Search for the cell housing the specified text and yield its (X, Y) center coordinate. 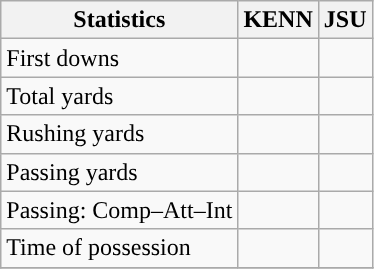
KENN (278, 20)
Passing yards (120, 172)
JSU (345, 20)
Passing: Comp–Att–Int (120, 210)
First downs (120, 58)
Rushing yards (120, 134)
Statistics (120, 20)
Total yards (120, 96)
Time of possession (120, 248)
